Search for the cell housing the specified text and yield its [x, y] center coordinate. 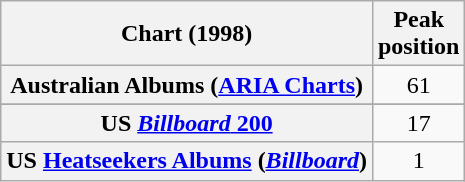
Chart (1998) [187, 34]
17 [418, 123]
1 [418, 161]
61 [418, 85]
US Heatseekers Albums (Billboard) [187, 161]
Peakposition [418, 34]
US Billboard 200 [187, 123]
Australian Albums (ARIA Charts) [187, 85]
